Return the (x, y) coordinate for the center point of the cell that contains the specified text.  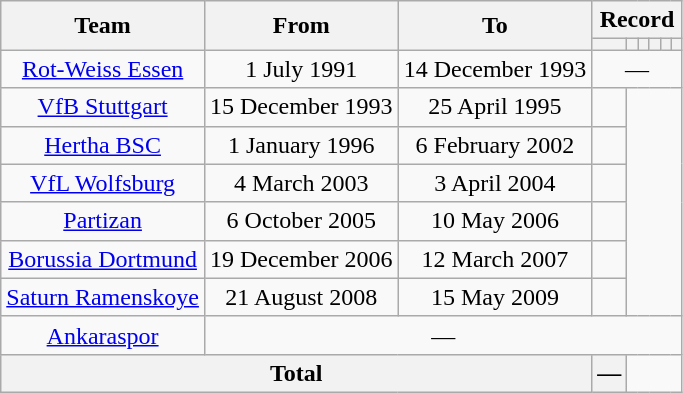
Saturn Ramenskoye (103, 297)
1 January 1996 (301, 145)
Team (103, 26)
Rot-Weiss Essen (103, 69)
12 March 2007 (495, 259)
Hertha BSC (103, 145)
To (495, 26)
6 October 2005 (301, 221)
10 May 2006 (495, 221)
Record (637, 20)
6 February 2002 (495, 145)
15 December 1993 (301, 107)
4 March 2003 (301, 183)
1 July 1991 (301, 69)
Partizan (103, 221)
21 August 2008 (301, 297)
Borussia Dortmund (103, 259)
25 April 1995 (495, 107)
VfL Wolfsburg (103, 183)
VfB Stuttgart (103, 107)
3 April 2004 (495, 183)
Ankaraspor (103, 335)
14 December 1993 (495, 69)
From (301, 26)
Total (296, 373)
19 December 2006 (301, 259)
15 May 2009 (495, 297)
